Output the (x, y) coordinate of the center of the cell containing the given text.  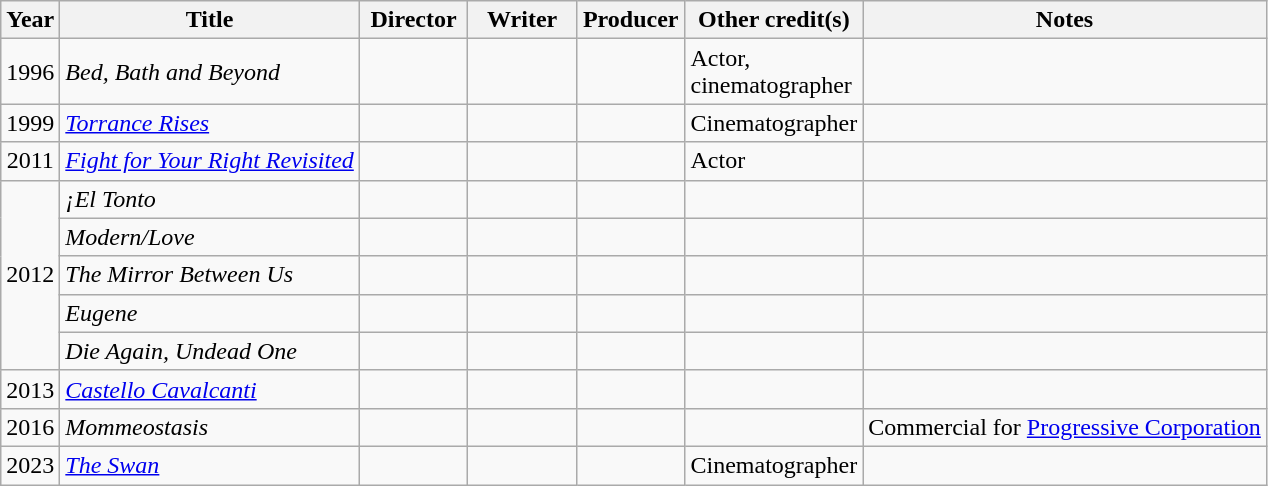
2012 (30, 275)
¡El Tonto (210, 199)
Mommeostasis (210, 427)
Bed, Bath and Beyond (210, 72)
1996 (30, 72)
Torrance Rises (210, 123)
2011 (30, 161)
Castello Cavalcanti (210, 389)
Fight for Your Right Revisited (210, 161)
Modern/Love (210, 237)
Actor (774, 161)
The Mirror Between Us (210, 275)
Director (414, 20)
The Swan (210, 465)
Commercial for Progressive Corporation (1065, 427)
2013 (30, 389)
1999 (30, 123)
Writer (522, 20)
Notes (1065, 20)
2023 (30, 465)
Year (30, 20)
Producer (630, 20)
Title (210, 20)
Actor, cinematographer (774, 72)
Die Again, Undead One (210, 351)
2016 (30, 427)
Other credit(s) (774, 20)
Eugene (210, 313)
